Locate the cell with the specified text and output its [X, Y] center coordinate. 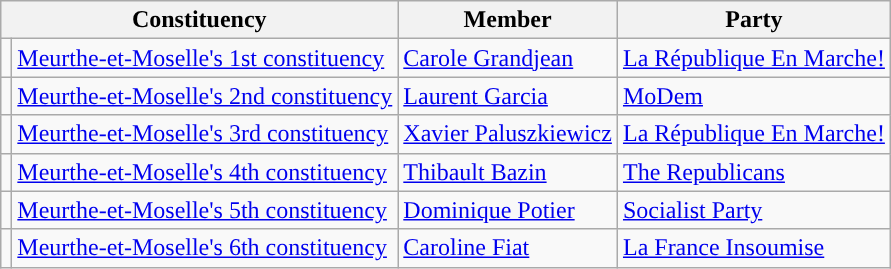
Socialist Party [754, 210]
Meurthe-et-Moselle's 3rd constituency [205, 134]
Meurthe-et-Moselle's 6th constituency [205, 248]
Caroline Fiat [508, 248]
MoDem [754, 96]
La France Insoumise [754, 248]
Member [508, 20]
Constituency [200, 20]
Dominique Potier [508, 210]
Laurent Garcia [508, 96]
Meurthe-et-Moselle's 1st constituency [205, 58]
Xavier Paluszkiewicz [508, 134]
Meurthe-et-Moselle's 5th constituency [205, 210]
Carole Grandjean [508, 58]
Party [754, 20]
Thibault Bazin [508, 172]
Meurthe-et-Moselle's 4th constituency [205, 172]
Meurthe-et-Moselle's 2nd constituency [205, 96]
The Republicans [754, 172]
